From the cell containing the given text, extract its center point as (X, Y) coordinate. 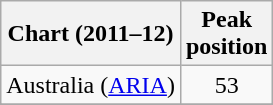
Australia (ARIA) (91, 85)
Chart (2011–12) (91, 34)
53 (226, 85)
Peakposition (226, 34)
